Capture the cell that displays the provided text and extract its (x, y) central coordinate. 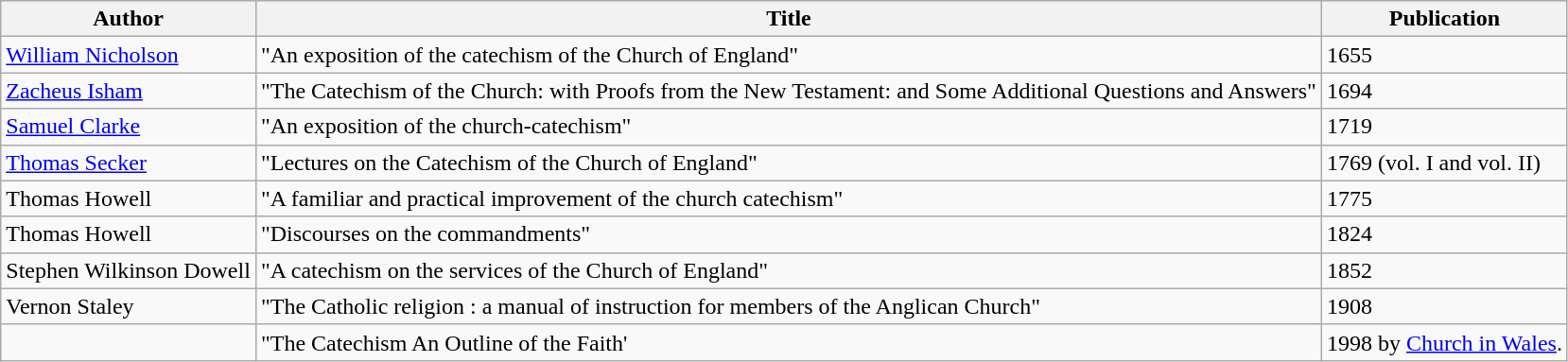
Samuel Clarke (129, 127)
1852 (1444, 270)
Vernon Staley (129, 306)
Thomas Secker (129, 163)
William Nicholson (129, 55)
"A familiar and practical improvement of the church catechism" (789, 198)
Publication (1444, 19)
"The Catechism An Outline of the Faith' (789, 342)
1694 (1444, 91)
Author (129, 19)
"A catechism on the services of the Church of England" (789, 270)
1998 by Church in Wales. (1444, 342)
"Discourses on the commandments" (789, 234)
1769 (vol. I and vol. II) (1444, 163)
1908 (1444, 306)
1655 (1444, 55)
"An exposition of the church-catechism" (789, 127)
"Lectures on the Catechism of the Church of England" (789, 163)
Stephen Wilkinson Dowell (129, 270)
1824 (1444, 234)
1775 (1444, 198)
"The Catechism of the Church: with Proofs from the New Testament: and Some Additional Questions and Answers" (789, 91)
Title (789, 19)
"The Catholic religion : a manual of instruction for members of the Anglican Church" (789, 306)
Zacheus Isham (129, 91)
1719 (1444, 127)
"An exposition of the catechism of the Church of England" (789, 55)
